Identify which cell holds the provided text, then report its (x, y) central coordinate. 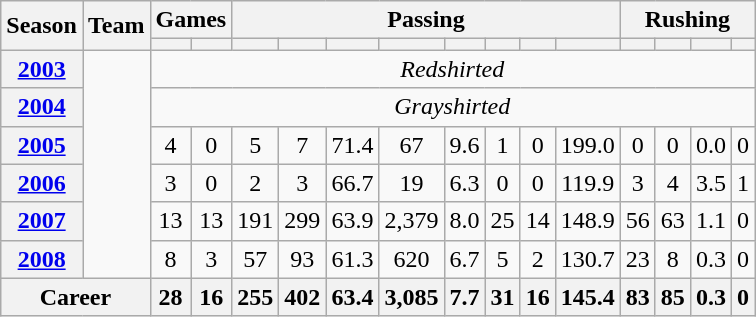
56 (638, 221)
25 (502, 221)
Redshirted (452, 69)
Career (76, 297)
3,085 (412, 297)
402 (302, 297)
57 (256, 259)
67 (412, 145)
Season (42, 26)
63 (672, 221)
299 (302, 221)
85 (672, 297)
63.4 (352, 297)
8.0 (464, 221)
191 (256, 221)
2005 (42, 145)
Team (116, 26)
119.9 (588, 183)
130.7 (588, 259)
9.6 (464, 145)
23 (638, 259)
31 (502, 297)
61.3 (352, 259)
2003 (42, 69)
83 (638, 297)
1.1 (710, 221)
Passing (426, 20)
19 (412, 183)
199.0 (588, 145)
66.7 (352, 183)
0.0 (710, 145)
71.4 (352, 145)
6.3 (464, 183)
2,379 (412, 221)
14 (538, 221)
3.5 (710, 183)
2007 (42, 221)
620 (412, 259)
145.4 (588, 297)
63.9 (352, 221)
2006 (42, 183)
7.7 (464, 297)
93 (302, 259)
2008 (42, 259)
2004 (42, 107)
6.7 (464, 259)
255 (256, 297)
148.9 (588, 221)
Grayshirted (452, 107)
Games (191, 20)
Rushing (687, 20)
28 (170, 297)
7 (302, 145)
